Extract the [x, y] coordinate from the center of the cell holding the provided text.  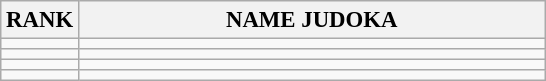
NAME JUDOKA [312, 20]
RANK [40, 20]
